Determine the (x, y) coordinate at the center of the cell enclosing the given text.  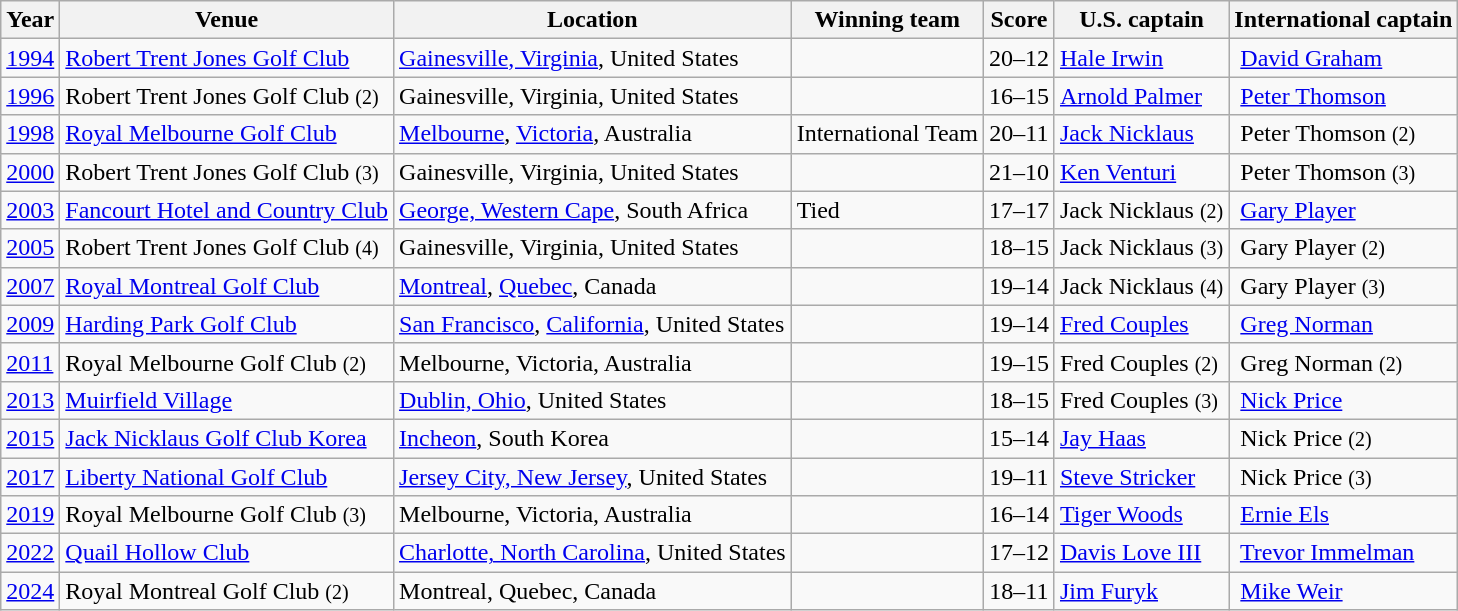
David Graham (1344, 58)
Peter Thomson (3) (1344, 172)
Peter Thomson (2) (1344, 134)
Gary Player (1344, 210)
2022 (30, 553)
Trevor Immelman (1344, 553)
2013 (30, 400)
Greg Norman (2) (1344, 362)
Quail Hollow Club (227, 553)
Jack Nicklaus (2) (1141, 210)
1994 (30, 58)
Fred Couples (1141, 324)
1996 (30, 96)
Royal Montreal Golf Club (227, 286)
Incheon, South Korea (593, 438)
Jack Nicklaus (3) (1141, 248)
Steve Stricker (1141, 477)
2011 (30, 362)
2005 (30, 248)
Score (1018, 20)
2019 (30, 515)
Royal Melbourne Golf Club (227, 134)
2007 (30, 286)
Liberty National Golf Club (227, 477)
15–14 (1018, 438)
19–11 (1018, 477)
1998 (30, 134)
Robert Trent Jones Golf Club (2) (227, 96)
George, Western Cape, South Africa (593, 210)
17–12 (1018, 553)
Nick Price (2) (1344, 438)
Gary Player (2) (1344, 248)
2017 (30, 477)
International captain (1344, 20)
Robert Trent Jones Golf Club (227, 58)
Tied (887, 210)
Jersey City, New Jersey, United States (593, 477)
Fancourt Hotel and Country Club (227, 210)
Fred Couples (3) (1141, 400)
U.S. captain (1141, 20)
Royal Montreal Golf Club (2) (227, 591)
Tiger Woods (1141, 515)
Charlotte, North Carolina, United States (593, 553)
16–14 (1018, 515)
20–11 (1018, 134)
Royal Melbourne Golf Club (2) (227, 362)
Location (593, 20)
17–17 (1018, 210)
Nick Price (3) (1344, 477)
2003 (30, 210)
2000 (30, 172)
Arnold Palmer (1141, 96)
Robert Trent Jones Golf Club (4) (227, 248)
Year (30, 20)
2009 (30, 324)
19–15 (1018, 362)
Jay Haas (1141, 438)
18–11 (1018, 591)
Gary Player (3) (1344, 286)
Fred Couples (2) (1141, 362)
21–10 (1018, 172)
2024 (30, 591)
International Team (887, 134)
Jack Nicklaus Golf Club Korea (227, 438)
Jack Nicklaus (4) (1141, 286)
Hale Irwin (1141, 58)
2015 (30, 438)
20–12 (1018, 58)
Royal Melbourne Golf Club (3) (227, 515)
Ken Venturi (1141, 172)
Jack Nicklaus (1141, 134)
Ernie Els (1344, 515)
Greg Norman (1344, 324)
Mike Weir (1344, 591)
Winning team (887, 20)
Davis Love III (1141, 553)
Dublin, Ohio, United States (593, 400)
San Francisco, California, United States (593, 324)
Peter Thomson (1344, 96)
Jim Furyk (1141, 591)
Venue (227, 20)
Robert Trent Jones Golf Club (3) (227, 172)
16–15 (1018, 96)
Nick Price (1344, 400)
Muirfield Village (227, 400)
Harding Park Golf Club (227, 324)
